Identify which cell holds the provided text, then report its (x, y) central coordinate. 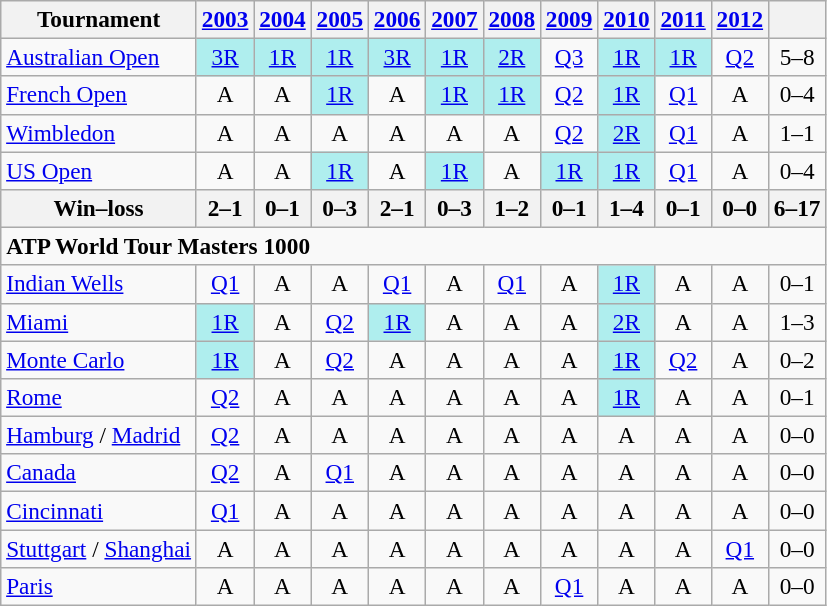
2011 (683, 19)
2004 (282, 19)
Australian Open (99, 57)
2005 (340, 19)
2009 (568, 19)
1–2 (512, 208)
6–17 (796, 208)
Indian Wells (99, 284)
Paris (99, 586)
Miami (99, 322)
Win–loss (99, 208)
French Open (99, 95)
2010 (626, 19)
Monte Carlo (99, 359)
5–8 (796, 57)
2003 (224, 19)
1–1 (796, 133)
2008 (512, 19)
Rome (99, 397)
1–4 (626, 208)
2007 (454, 19)
Hamburg / Madrid (99, 435)
0–2 (796, 359)
Wimbledon (99, 133)
Q3 (568, 57)
2006 (396, 19)
Stuttgart / Shanghai (99, 548)
2012 (740, 19)
ATP World Tour Masters 1000 (414, 246)
Tournament (99, 19)
Canada (99, 473)
US Open (99, 170)
Cincinnati (99, 510)
1–3 (796, 322)
